Return the [x, y] coordinate for the center point of the cell that contains the specified text.  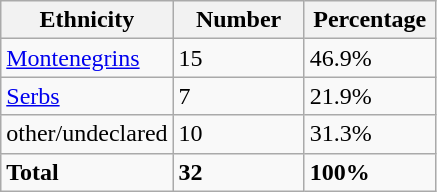
Percentage [370, 20]
other/undeclared [87, 134]
21.9% [370, 96]
Serbs [87, 96]
Ethnicity [87, 20]
7 [238, 96]
Montenegrins [87, 58]
100% [370, 172]
31.3% [370, 134]
46.9% [370, 58]
Total [87, 172]
32 [238, 172]
Number [238, 20]
10 [238, 134]
15 [238, 58]
